Capture the cell that displays the provided text and extract its (X, Y) central coordinate. 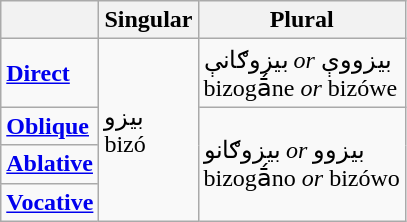
Oblique (50, 126)
بیزوګانو or بیزووbizogā́no or bizówo (302, 164)
Singular (148, 20)
Plural (302, 20)
بیزوbizó (148, 130)
Vocative (50, 202)
Ablative (50, 164)
Direct (50, 73)
بیزوګانې or بیزووېbizogā́ne or bizówe (302, 73)
